For the text-containing cell, return its midpoint in (x, y) coordinate format. 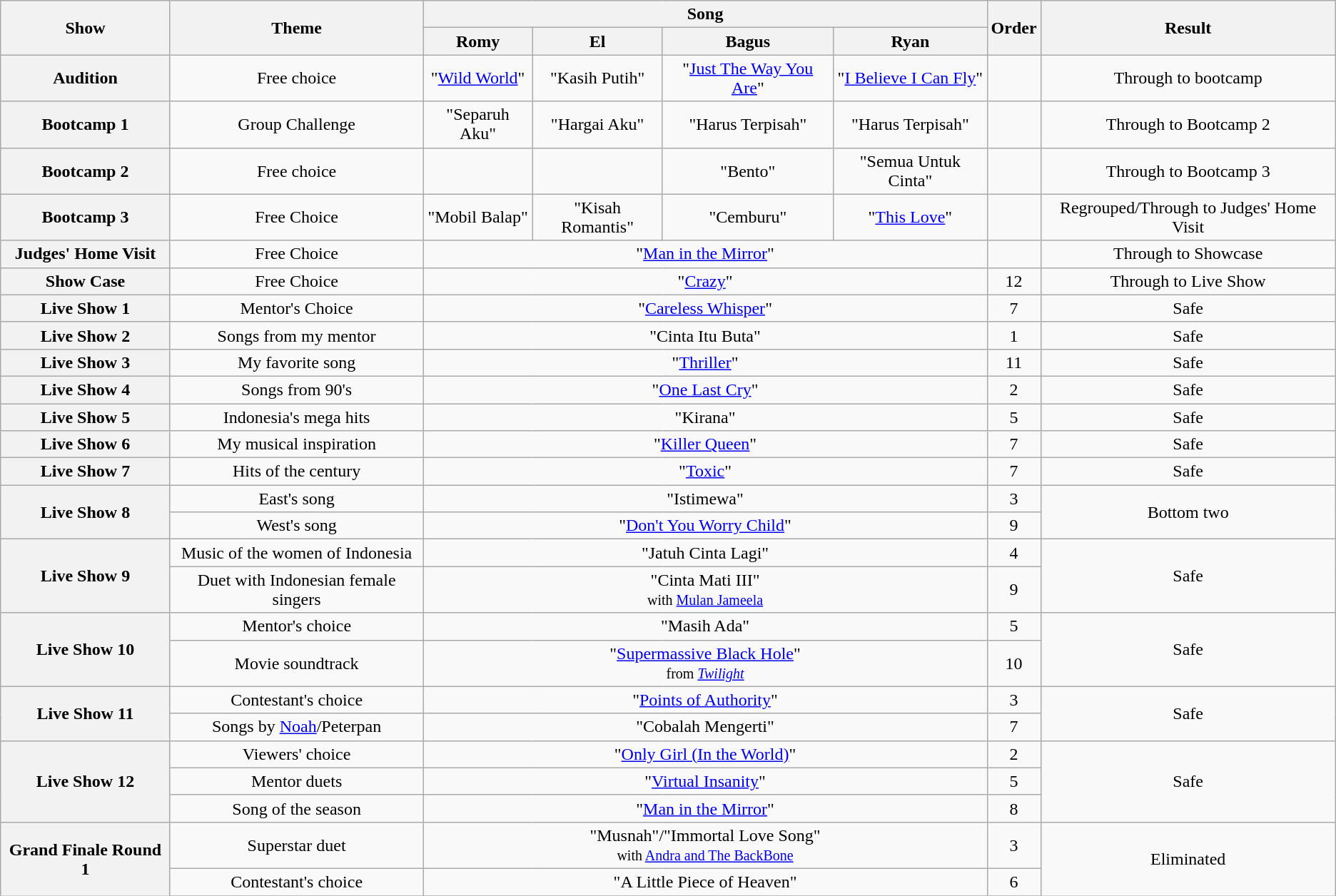
East's song (297, 499)
Bootcamp 2 (86, 171)
Romy (478, 41)
Show (86, 28)
"Musnah"/"Immortal Love Song"with Andra and The BackBone (705, 845)
"Don't You Worry Child" (705, 526)
Music of the women of Indonesia (297, 553)
"Separuh Aku" (478, 124)
"Careless Whisper" (705, 308)
"Semua Untuk Cinta" (911, 171)
"Masih Ada" (705, 626)
El (597, 41)
Songs by Noah/Peterpan (297, 727)
"Toxic" (705, 472)
Mentor's choice (297, 626)
Songs from my mentor (297, 335)
Superstar duet (297, 845)
Live Show 8 (86, 512)
Movie soundtrack (297, 663)
My musical inspiration (297, 444)
Viewers' choice (297, 754)
"A Little Piece of Heaven" (705, 882)
Live Show 1 (86, 308)
Regrouped/Through to Judges' Home Visit (1188, 217)
Mentor duets (297, 781)
"Mobil Balap" (478, 217)
"Cinta Mati III"with Mulan Jameela (705, 589)
Live Show 6 (86, 444)
Through to Bootcamp 3 (1188, 171)
Songs from 90's (297, 390)
"Virtual Insanity" (705, 781)
Through to Showcase (1188, 254)
Show Case (86, 281)
"Thriller" (705, 362)
West's song (297, 526)
"Killer Queen" (705, 444)
Live Show 11 (86, 713)
"One Last Cry" (705, 390)
Live Show 5 (86, 417)
Order (1013, 28)
"Kisah Romantis" (597, 217)
Group Challenge (297, 124)
"Supermassive Black Hole"from Twilight (705, 663)
Bootcamp 1 (86, 124)
1 (1013, 335)
Grand Finale Round 1 (86, 859)
"I Believe I Can Fly" (911, 78)
Live Show 2 (86, 335)
"Crazy" (705, 281)
10 (1013, 663)
"Cobalah Mengerti" (705, 727)
Live Show 9 (86, 576)
"Kasih Putih" (597, 78)
"Cemburu" (748, 217)
"Istimewa" (705, 499)
Bootcamp 3 (86, 217)
Bagus (748, 41)
Song of the season (297, 808)
Mentor's Choice (297, 308)
"Points of Authority" (705, 700)
6 (1013, 882)
Live Show 12 (86, 781)
"Bento" (748, 171)
"This Love" (911, 217)
Live Show 4 (86, 390)
Hits of the century (297, 472)
"Kirana" (705, 417)
Live Show 3 (86, 362)
"Jatuh Cinta Lagi" (705, 553)
Theme (297, 28)
Audition (86, 78)
Result (1188, 28)
"Wild World" (478, 78)
"Just The Way You Are" (748, 78)
Ryan (911, 41)
Through to Live Show (1188, 281)
"Hargai Aku" (597, 124)
Live Show 7 (86, 472)
Eliminated (1188, 859)
Judges' Home Visit (86, 254)
8 (1013, 808)
Duet with Indonesian female singers (297, 589)
Song (705, 14)
Bottom two (1188, 512)
Through to bootcamp (1188, 78)
Indonesia's mega hits (297, 417)
"Only Girl (In the World)" (705, 754)
12 (1013, 281)
4 (1013, 553)
Through to Bootcamp 2 (1188, 124)
Live Show 10 (86, 649)
My favorite song (297, 362)
11 (1013, 362)
"Cinta Itu Buta" (705, 335)
